Locate the cell with the specified text and output its (x, y) center coordinate. 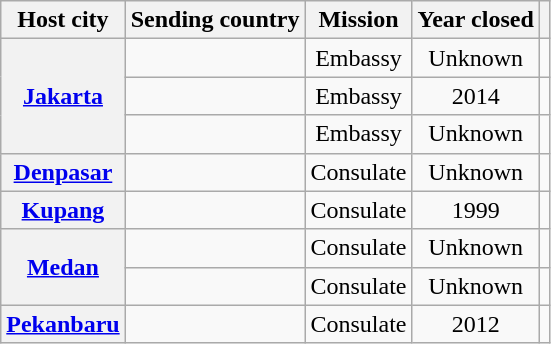
2012 (476, 324)
Pekanbaru (63, 324)
Host city (63, 20)
1999 (476, 210)
Year closed (476, 20)
Sending country (215, 20)
Medan (63, 267)
Mission (358, 20)
2014 (476, 96)
Jakarta (63, 96)
Kupang (63, 210)
Denpasar (63, 172)
